Detect which cell encompasses the target text, then output its (X, Y) center coordinate. 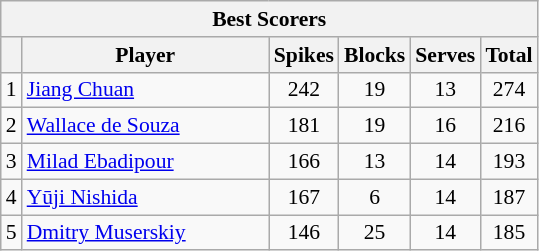
274 (508, 90)
Total (508, 55)
185 (508, 233)
5 (12, 233)
1 (12, 90)
242 (304, 90)
Blocks (374, 55)
Jiang Chuan (146, 90)
Spikes (304, 55)
193 (508, 162)
Dmitry Muserskiy (146, 233)
6 (374, 197)
3 (12, 162)
25 (374, 233)
Best Scorers (270, 19)
166 (304, 162)
181 (304, 126)
Serves (445, 55)
167 (304, 197)
Player (146, 55)
16 (445, 126)
Milad Ebadipour (146, 162)
Yūji Nishida (146, 197)
146 (304, 233)
2 (12, 126)
216 (508, 126)
187 (508, 197)
4 (12, 197)
Wallace de Souza (146, 126)
